Provide the (X, Y) coordinate of the cell's center where the given text is located.  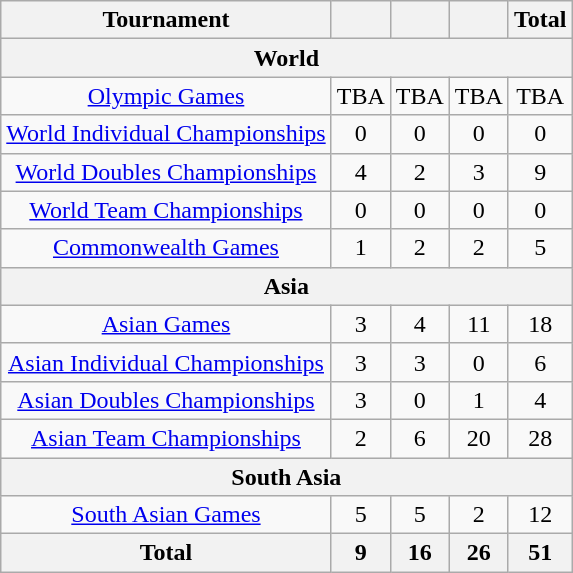
28 (540, 438)
Asia (286, 286)
World Doubles Championships (166, 172)
Olympic Games (166, 96)
51 (540, 553)
26 (478, 553)
World Individual Championships (166, 134)
12 (540, 515)
18 (540, 324)
Asian Team Championships (166, 438)
Asian Games (166, 324)
Asian Doubles Championships (166, 400)
Asian Individual Championships (166, 362)
11 (478, 324)
16 (420, 553)
Commonwealth Games (166, 248)
World (286, 58)
South Asia (286, 477)
Tournament (166, 20)
20 (478, 438)
South Asian Games (166, 515)
World Team Championships (166, 210)
